Determine the (X, Y) coordinate at the center of the cell enclosing the given text.  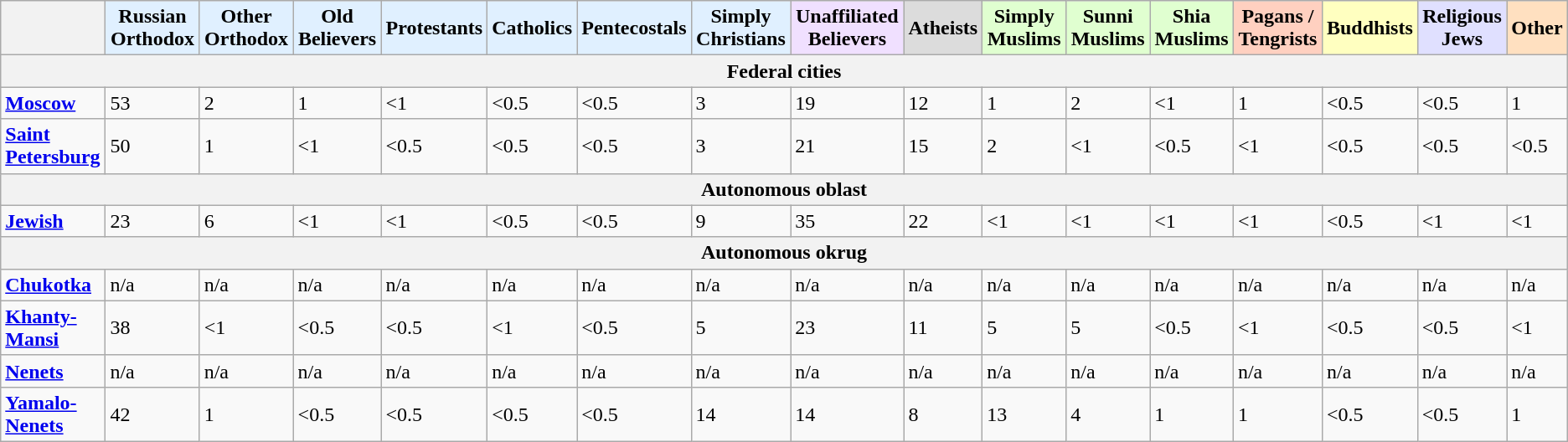
12 (943, 103)
4 (1108, 414)
Simply Christians (740, 28)
6 (246, 221)
22 (943, 221)
Federal cities (784, 71)
Nenets (54, 371)
21 (848, 146)
Other Orthodox (246, 28)
11 (943, 328)
50 (152, 146)
9 (740, 221)
53 (152, 103)
Jewish (54, 221)
Saint Petersburg (54, 146)
Buddhists (1369, 28)
Catholics (533, 28)
Old Believers (337, 28)
Sunni Muslims (1108, 28)
Unaffiliated Believers (848, 28)
Pagans / Tengrists (1277, 28)
38 (152, 328)
Protestants (434, 28)
42 (152, 414)
Simply Muslims (1024, 28)
Religious Jews (1462, 28)
19 (848, 103)
Autonomous oblast (784, 189)
Atheists (943, 28)
Other (1537, 28)
Chukotka (54, 285)
Autonomous okrug (784, 253)
Khanty-Mansi (54, 328)
Moscow (54, 103)
Pentecostals (634, 28)
35 (848, 221)
8 (943, 414)
Yamalo-Nenets (54, 414)
13 (1024, 414)
15 (943, 146)
Russian Orthodox (152, 28)
Shia Muslims (1192, 28)
